Return the (x, y) coordinate for the center point of the cell that contains the specified text.  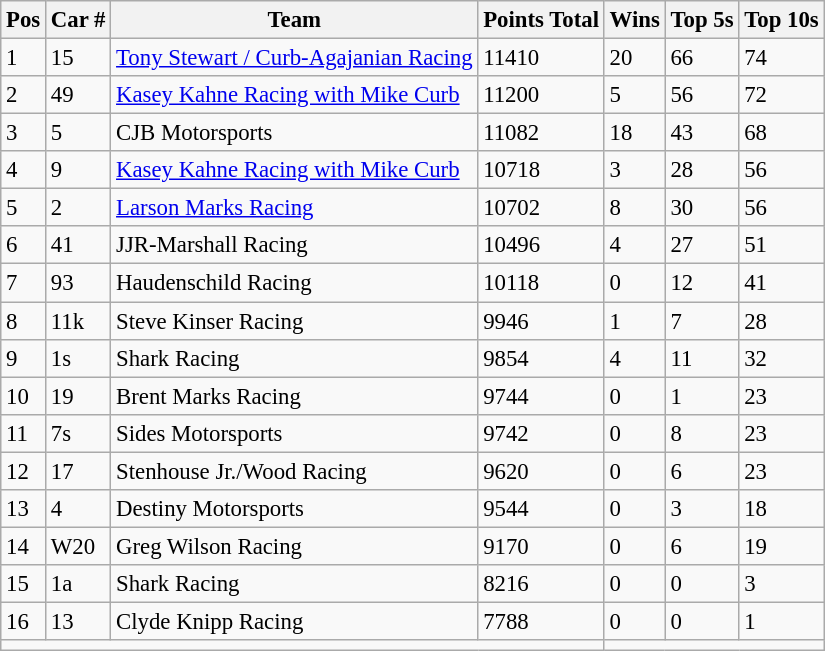
Brent Marks Racing (294, 396)
Steve Kinser Racing (294, 321)
W20 (78, 546)
9854 (541, 358)
74 (782, 58)
68 (782, 133)
7788 (541, 621)
17 (78, 471)
16 (24, 621)
Greg Wilson Racing (294, 546)
Stenhouse Jr./Wood Racing (294, 471)
43 (702, 133)
14 (24, 546)
93 (78, 283)
Team (294, 20)
Car # (78, 20)
Sides Motorsports (294, 433)
Clyde Knipp Racing (294, 621)
11k (78, 321)
9742 (541, 433)
Haudenschild Racing (294, 283)
30 (702, 208)
Top 5s (702, 20)
Wins (634, 20)
Tony Stewart / Curb-Agajanian Racing (294, 58)
10702 (541, 208)
Points Total (541, 20)
8216 (541, 584)
9620 (541, 471)
49 (78, 95)
66 (702, 58)
72 (782, 95)
27 (702, 245)
9744 (541, 396)
10 (24, 396)
10118 (541, 283)
9544 (541, 509)
11200 (541, 95)
11410 (541, 58)
Pos (24, 20)
Top 10s (782, 20)
CJB Motorsports (294, 133)
9170 (541, 546)
32 (782, 358)
10718 (541, 170)
JJR-Marshall Racing (294, 245)
51 (782, 245)
20 (634, 58)
10496 (541, 245)
Larson Marks Racing (294, 208)
1a (78, 584)
11082 (541, 133)
7s (78, 433)
9946 (541, 321)
1s (78, 358)
Destiny Motorsports (294, 509)
